Find where the given text appears and provide that cell's center as (x, y) coordinate. 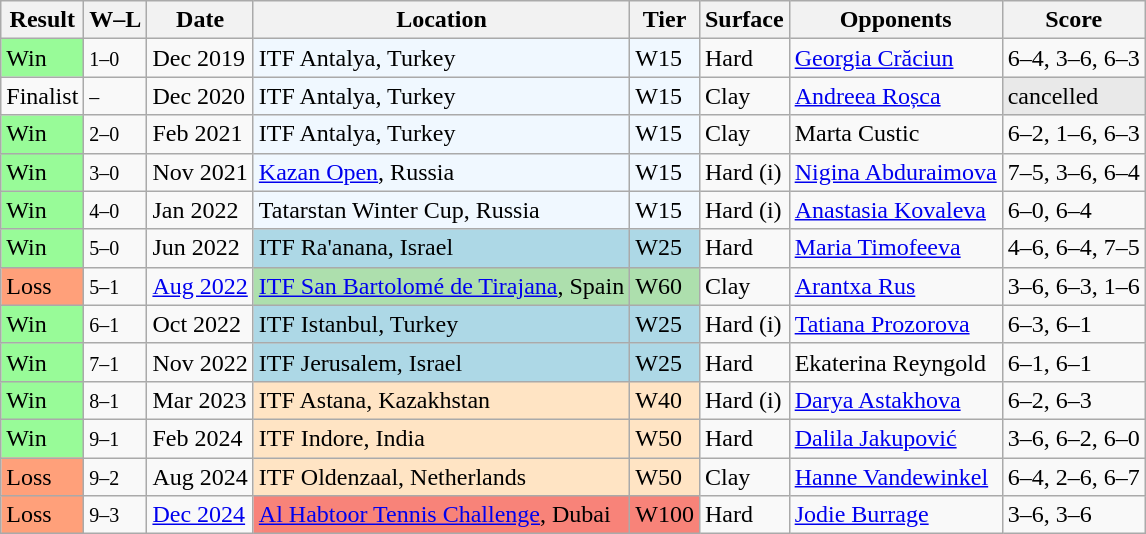
Marta Custic (896, 134)
4–6, 6–4, 7–5 (1074, 248)
9–2 (116, 477)
Result (42, 20)
ITF Istanbul, Turkey (441, 324)
Surface (744, 20)
Al Habtoor Tennis Challenge, Dubai (441, 515)
W100 (665, 515)
7–5, 3–6, 6–4 (1074, 172)
Tatarstan Winter Cup, Russia (441, 210)
Nov 2021 (200, 172)
ITF Ra'anana, Israel (441, 248)
Georgia Crăciun (896, 58)
Tier (665, 20)
ITF Indore, India (441, 438)
Location (441, 20)
Oct 2022 (200, 324)
Opponents (896, 20)
W60 (665, 286)
Jun 2022 (200, 248)
Jan 2022 (200, 210)
Nov 2022 (200, 362)
8–1 (116, 400)
6–2, 6–3 (1074, 400)
Feb 2024 (200, 438)
Nigina Abduraimova (896, 172)
Hanne Vandewinkel (896, 477)
3–6, 3–6 (1074, 515)
– (116, 96)
W–L (116, 20)
2–0 (116, 134)
Anastasia Kovaleva (896, 210)
7–1 (116, 362)
3–6, 6–2, 6–0 (1074, 438)
Dec 2024 (200, 515)
6–1, 6–1 (1074, 362)
ITF Oldenzaal, Netherlands (441, 477)
6–0, 6–4 (1074, 210)
5–0 (116, 248)
4–0 (116, 210)
9–1 (116, 438)
Feb 2021 (200, 134)
ITF Astana, Kazakhstan (441, 400)
Maria Timofeeva (896, 248)
Dec 2019 (200, 58)
ITF San Bartolomé de Tirajana, Spain (441, 286)
Ekaterina Reyngold (896, 362)
Tatiana Prozorova (896, 324)
Score (1074, 20)
3–0 (116, 172)
Aug 2024 (200, 477)
Dec 2020 (200, 96)
Date (200, 20)
Arantxa Rus (896, 286)
Andreea Roșca (896, 96)
Aug 2022 (200, 286)
Mar 2023 (200, 400)
Dalila Jakupović (896, 438)
6–4, 3–6, 6–3 (1074, 58)
Jodie Burrage (896, 515)
5–1 (116, 286)
6–4, 2–6, 6–7 (1074, 477)
9–3 (116, 515)
Darya Astakhova (896, 400)
ITF Jerusalem, Israel (441, 362)
Kazan Open, Russia (441, 172)
6–2, 1–6, 6–3 (1074, 134)
Finalist (42, 96)
W40 (665, 400)
6–3, 6–1 (1074, 324)
6–1 (116, 324)
cancelled (1074, 96)
3–6, 6–3, 1–6 (1074, 286)
1–0 (116, 58)
